Capture the cell that displays the provided text and extract its [x, y] central coordinate. 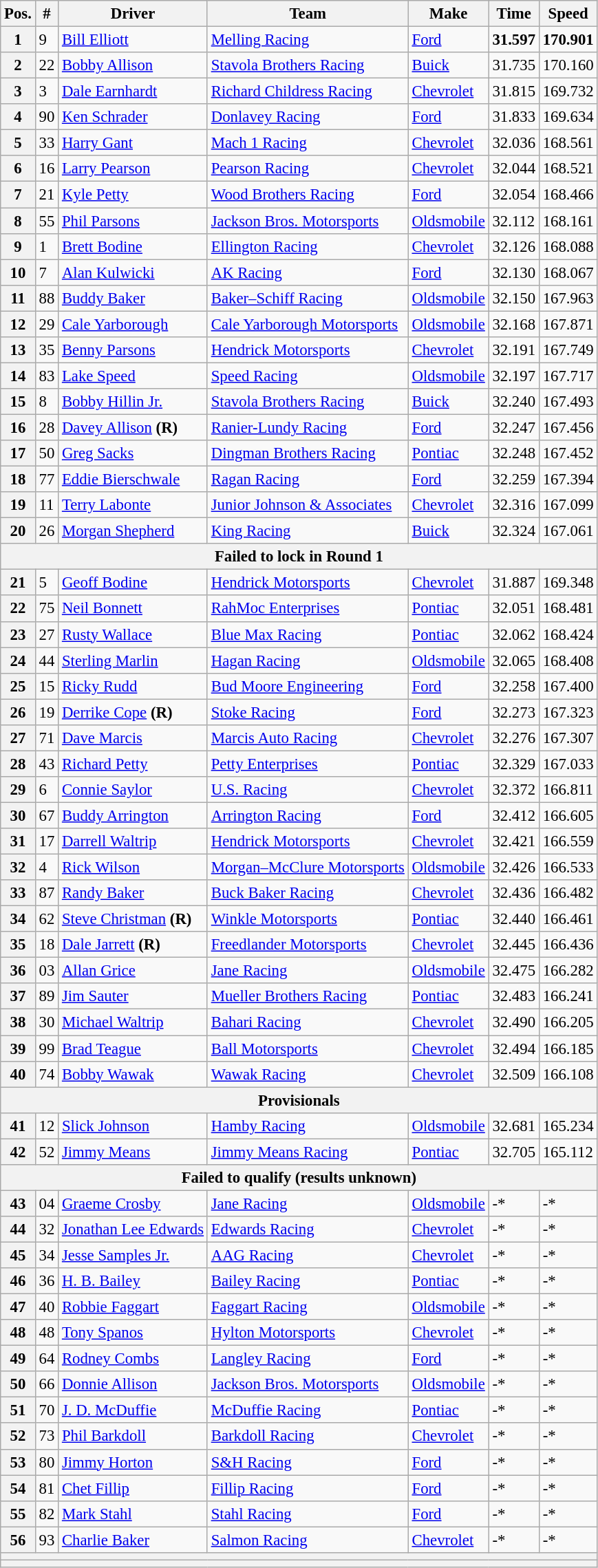
Lake Speed [134, 376]
14 [18, 376]
168.088 [568, 246]
32.475 [513, 971]
Hylton Motorsports [308, 1333]
32.112 [513, 221]
166.533 [568, 868]
168.466 [568, 195]
47 [18, 1307]
Provisionals [299, 1100]
Stahl Racing [308, 1514]
Jimmy Means Racing [308, 1152]
Richard Childress Racing [308, 92]
Phil Barkdoll [134, 1437]
168.408 [568, 661]
Eddie Bierschwale [134, 480]
93 [47, 1540]
Baker–Schiff Racing [308, 298]
32.440 [513, 919]
32.062 [513, 634]
Sterling Marlin [134, 661]
70 [47, 1410]
166.461 [568, 919]
167.456 [568, 427]
Speed [568, 14]
Winkle Motorsports [308, 919]
Buddy Arrington [134, 815]
Bailey Racing [308, 1281]
32.324 [513, 531]
Tony Spanos [134, 1333]
Barkdoll Racing [308, 1437]
74 [47, 1074]
167.061 [568, 531]
37 [18, 997]
Pearson Racing [308, 169]
32.126 [513, 246]
32.065 [513, 661]
Allan Grice [134, 971]
Bobby Hillin Jr. [134, 402]
Mark Stahl [134, 1514]
Mach 1 Racing [308, 143]
Randy Baker [134, 893]
31.815 [513, 92]
Harry Gant [134, 143]
31.735 [513, 65]
32.705 [513, 1152]
32.191 [513, 350]
Bahari Racing [308, 1022]
166.282 [568, 971]
81 [47, 1488]
51 [18, 1410]
90 [47, 117]
167.323 [568, 712]
32.248 [513, 453]
165.112 [568, 1152]
AAG Racing [308, 1255]
Larry Pearson [134, 169]
166.241 [568, 997]
H. B. Bailey [134, 1281]
Robbie Faggart [134, 1307]
89 [47, 997]
31.887 [513, 583]
Neil Bonnett [134, 609]
32.681 [513, 1126]
Blue Max Racing [308, 634]
03 [47, 971]
Cale Yarborough Motorsports [308, 324]
Alan Kulwicki [134, 272]
McDuffie Racing [308, 1410]
32.509 [513, 1074]
U.S. Racing [308, 790]
87 [47, 893]
Jimmy Horton [134, 1462]
10 [18, 272]
168.521 [568, 169]
Charlie Baker [134, 1540]
32.494 [513, 1049]
25 [18, 686]
Melling Racing [308, 40]
Derrike Cope (R) [134, 712]
42 [18, 1152]
166.811 [568, 790]
56 [18, 1540]
24 [18, 661]
Jesse Samples Jr. [134, 1255]
99 [47, 1049]
Morgan Shepherd [134, 531]
Richard Petty [134, 764]
32.329 [513, 764]
Connie Saylor [134, 790]
Speed Racing [308, 376]
166.436 [568, 945]
167.963 [568, 298]
Terry Labonte [134, 505]
2 [18, 65]
32.372 [513, 790]
32.445 [513, 945]
166.605 [568, 815]
# [47, 14]
Edwards Racing [308, 1229]
49 [18, 1359]
Darrell Waltrip [134, 841]
32.247 [513, 427]
04 [47, 1203]
71 [47, 738]
169.634 [568, 117]
169.732 [568, 92]
67 [47, 815]
Ellington Racing [308, 246]
77 [47, 480]
32.273 [513, 712]
Bobby Wawak [134, 1074]
Freedlander Motorsports [308, 945]
39 [18, 1049]
165.234 [568, 1126]
Donnie Allison [134, 1384]
Chet Fillip [134, 1488]
Ken Schrader [134, 117]
Benny Parsons [134, 350]
167.099 [568, 505]
20 [18, 531]
54 [18, 1488]
Petty Enterprises [308, 764]
Morgan–McClure Motorsports [308, 868]
32.258 [513, 686]
166.108 [568, 1074]
S&H Racing [308, 1462]
Langley Racing [308, 1359]
Ranier-Lundy Racing [308, 427]
53 [18, 1462]
Graeme Crosby [134, 1203]
Bobby Allison [134, 65]
Dave Marcis [134, 738]
82 [47, 1514]
31.833 [513, 117]
J. D. McDuffie [134, 1410]
32.436 [513, 893]
AK Racing [308, 272]
32.036 [513, 143]
Bud Moore Engineering [308, 686]
32.130 [513, 272]
Team [308, 14]
Wood Brothers Racing [308, 195]
167.717 [568, 376]
75 [47, 609]
Jimmy Means [134, 1152]
Pos. [18, 14]
Geoff Bodine [134, 583]
167.452 [568, 453]
Dale Earnhardt [134, 92]
32.490 [513, 1022]
167.033 [568, 764]
168.067 [568, 272]
Ricky Rudd [134, 686]
Ball Motorsports [308, 1049]
166.185 [568, 1049]
Dale Jarrett (R) [134, 945]
Hagan Racing [308, 661]
32.168 [513, 324]
Junior Johnson & Associates [308, 505]
Failed to lock in Round 1 [299, 557]
73 [47, 1437]
32.240 [513, 402]
Mueller Brothers Racing [308, 997]
Jim Sauter [134, 997]
83 [47, 376]
King Racing [308, 531]
168.161 [568, 221]
170.160 [568, 65]
Buddy Baker [134, 298]
32.259 [513, 480]
32.412 [513, 815]
46 [18, 1281]
Arrington Racing [308, 815]
32.054 [513, 195]
167.400 [568, 686]
RahMoc Enterprises [308, 609]
Michael Waltrip [134, 1022]
Jonathan Lee Edwards [134, 1229]
Fillip Racing [308, 1488]
32.044 [513, 169]
170.901 [568, 40]
Rodney Combs [134, 1359]
66 [47, 1384]
Cale Yarborough [134, 324]
62 [47, 919]
38 [18, 1022]
Kyle Petty [134, 195]
166.559 [568, 841]
167.749 [568, 350]
166.482 [568, 893]
Failed to qualify (results unknown) [299, 1178]
Rusty Wallace [134, 634]
166.205 [568, 1022]
Slick Johnson [134, 1126]
Make [449, 14]
88 [47, 298]
Greg Sacks [134, 453]
Driver [134, 14]
Bill Elliott [134, 40]
167.871 [568, 324]
32.150 [513, 298]
Stoke Racing [308, 712]
167.394 [568, 480]
80 [47, 1462]
32.197 [513, 376]
Rick Wilson [134, 868]
Brad Teague [134, 1049]
Hamby Racing [308, 1126]
Wawak Racing [308, 1074]
31 [18, 841]
Brett Bodine [134, 246]
23 [18, 634]
41 [18, 1126]
31.597 [513, 40]
Time [513, 14]
32.276 [513, 738]
32.426 [513, 868]
167.307 [568, 738]
Salmon Racing [308, 1540]
Davey Allison (R) [134, 427]
Marcis Auto Racing [308, 738]
Faggart Racing [308, 1307]
32.051 [513, 609]
167.493 [568, 402]
Donlavey Racing [308, 117]
168.561 [568, 143]
13 [18, 350]
169.348 [568, 583]
Dingman Brothers Racing [308, 453]
Ragan Racing [308, 480]
64 [47, 1359]
168.481 [568, 609]
32.483 [513, 997]
Phil Parsons [134, 221]
168.424 [568, 634]
Steve Christman (R) [134, 919]
32.316 [513, 505]
Buck Baker Racing [308, 893]
45 [18, 1255]
32.421 [513, 841]
